Determine the [x, y] coordinate at the center of the cell enclosing the given text.  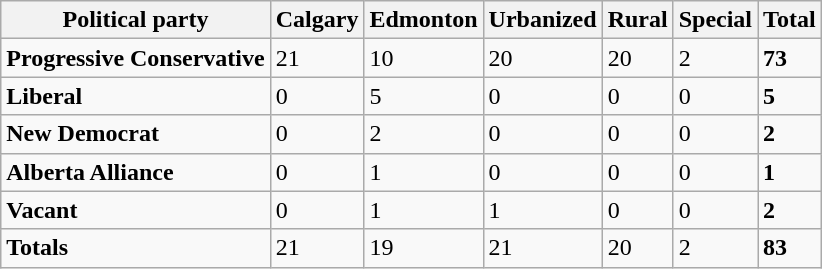
New Democrat [136, 134]
Vacant [136, 210]
Political party [136, 20]
Urbanized [542, 20]
Alberta Alliance [136, 172]
Progressive Conservative [136, 58]
73 [790, 58]
83 [790, 248]
19 [424, 248]
Totals [136, 248]
10 [424, 58]
Calgary [317, 20]
Liberal [136, 96]
Total [790, 20]
Rural [638, 20]
Special [715, 20]
Edmonton [424, 20]
